Pinpoint the cell where the given text exists, returning its (X, Y) midpoint coordinate. 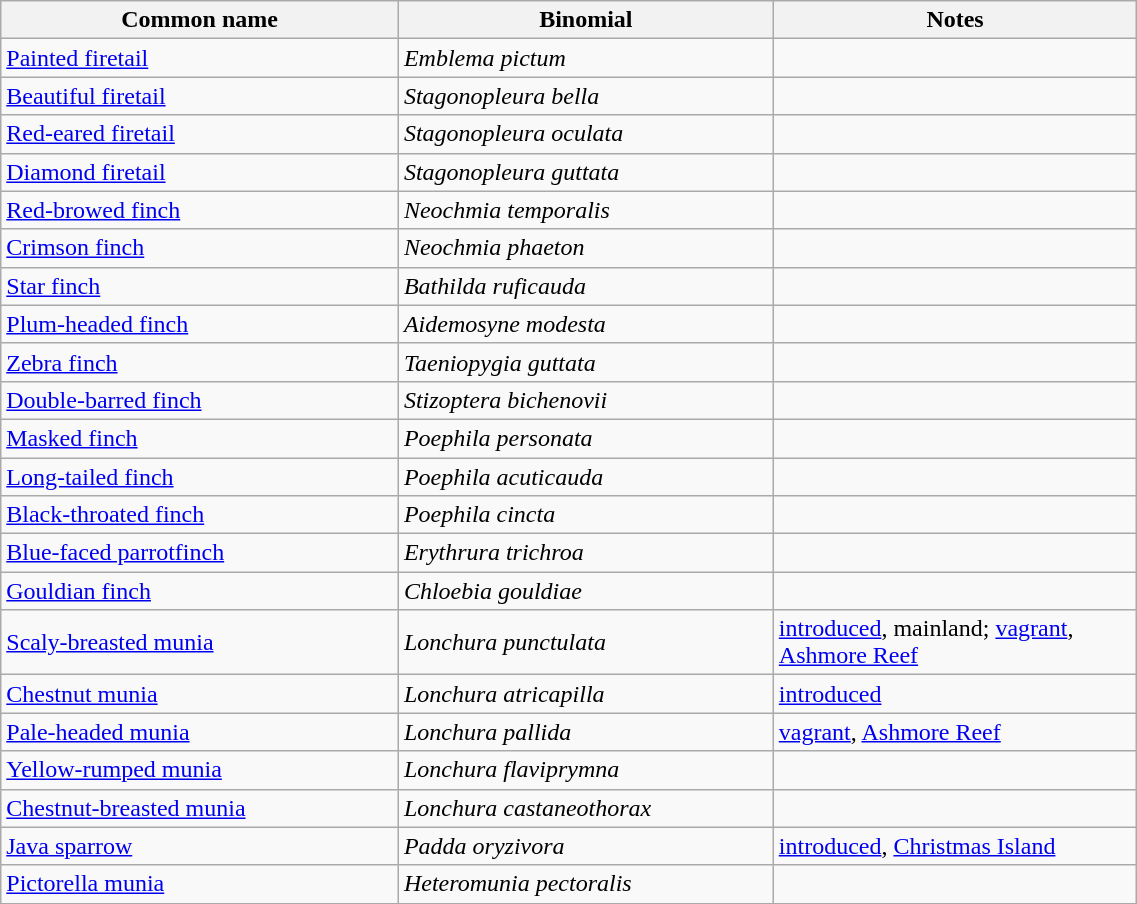
Binomial (586, 20)
Pale-headed munia (200, 732)
Emblema pictum (586, 58)
Taeniopygia guttata (586, 362)
Common name (200, 20)
Diamond firetail (200, 172)
Erythrura trichroa (586, 553)
Scaly-breasted munia (200, 642)
Stagonopleura oculata (586, 134)
Double-barred finch (200, 400)
Heteromunia pectoralis (586, 884)
Plum-headed finch (200, 324)
Blue-faced parrotfinch (200, 553)
Star finch (200, 286)
Bathilda ruficauda (586, 286)
Notes (955, 20)
Poephila cincta (586, 515)
Beautiful firetail (200, 96)
Chestnut munia (200, 694)
Gouldian finch (200, 591)
Red-eared firetail (200, 134)
Yellow-rumped munia (200, 770)
Padda oryzivora (586, 846)
Long-tailed finch (200, 477)
Stizoptera bichenovii (586, 400)
introduced, Christmas Island (955, 846)
Neochmia phaeton (586, 248)
Stagonopleura guttata (586, 172)
Red-browed finch (200, 210)
Neochmia temporalis (586, 210)
Stagonopleura bella (586, 96)
Poephila personata (586, 438)
Crimson finch (200, 248)
Aidemosyne modesta (586, 324)
Lonchura punctulata (586, 642)
vagrant, Ashmore Reef (955, 732)
Zebra finch (200, 362)
Java sparrow (200, 846)
Lonchura atricapilla (586, 694)
Masked finch (200, 438)
Poephila acuticauda (586, 477)
Painted firetail (200, 58)
Lonchura pallida (586, 732)
Lonchura flaviprymna (586, 770)
introduced (955, 694)
Lonchura castaneothorax (586, 808)
Chloebia gouldiae (586, 591)
introduced, mainland; vagrant, Ashmore Reef (955, 642)
Chestnut-breasted munia (200, 808)
Pictorella munia (200, 884)
Black-throated finch (200, 515)
